From the cell containing the given text, extract its center point as [x, y] coordinate. 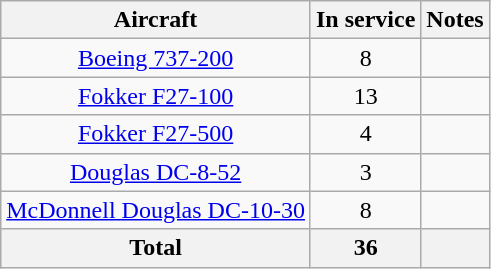
Aircraft [156, 20]
Boeing 737-200 [156, 58]
Fokker F27-500 [156, 134]
Douglas DC-8-52 [156, 172]
13 [365, 96]
Notes [455, 20]
3 [365, 172]
36 [365, 248]
In service [365, 20]
4 [365, 134]
McDonnell Douglas DC-10-30 [156, 210]
Fokker F27-100 [156, 96]
Total [156, 248]
